For the text-containing cell, return its midpoint in (x, y) coordinate format. 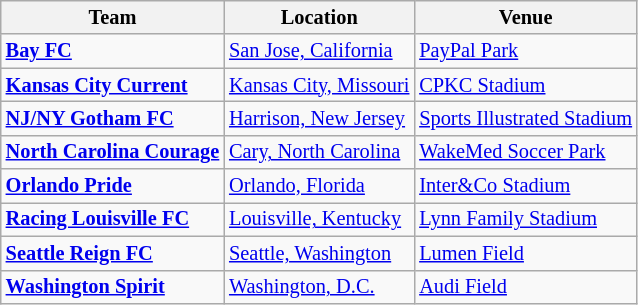
Location (319, 17)
Bay FC (112, 51)
Lynn Family Stadium (526, 219)
Kansas City, Missouri (319, 85)
Orlando Pride (112, 186)
Inter&Co Stadium (526, 186)
Orlando, Florida (319, 186)
Racing Louisville FC (112, 219)
Louisville, Kentucky (319, 219)
Harrison, New Jersey (319, 118)
CPKC Stadium (526, 85)
WakeMed Soccer Park (526, 152)
Sports Illustrated Stadium (526, 118)
PayPal Park (526, 51)
Lumen Field (526, 253)
Cary, North Carolina (319, 152)
Seattle, Washington (319, 253)
Washington, D.C. (319, 287)
Kansas City Current (112, 85)
Team (112, 17)
Audi Field (526, 287)
Venue (526, 17)
NJ/NY Gotham FC (112, 118)
San Jose, California (319, 51)
Washington Spirit (112, 287)
North Carolina Courage (112, 152)
Seattle Reign FC (112, 253)
